Capture the cell that displays the provided text and extract its [x, y] central coordinate. 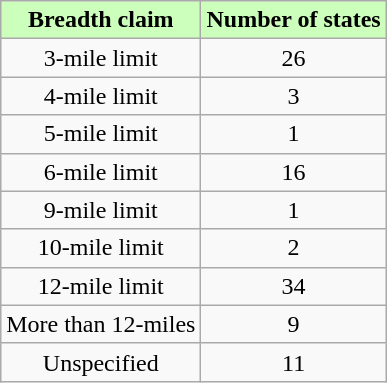
12-mile limit [101, 286]
11 [294, 362]
6-mile limit [101, 172]
More than 12-miles [101, 324]
10-mile limit [101, 248]
16 [294, 172]
2 [294, 248]
34 [294, 286]
Unspecified [101, 362]
4-mile limit [101, 96]
26 [294, 58]
5-mile limit [101, 134]
Breadth claim [101, 20]
Number of states [294, 20]
9 [294, 324]
3 [294, 96]
9-mile limit [101, 210]
3-mile limit [101, 58]
